Provide the [X, Y] coordinate of the cell's center where the given text is located.  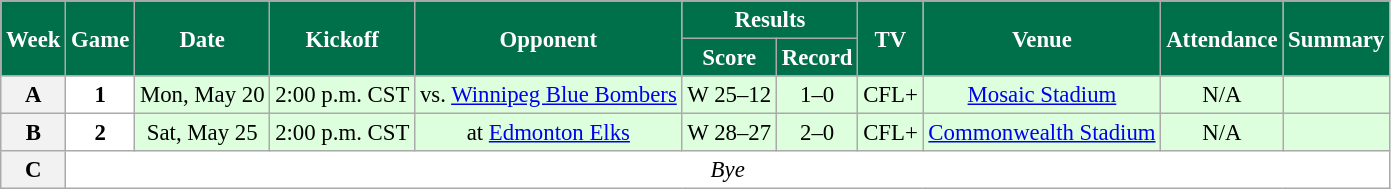
Week [34, 38]
Record [816, 58]
1 [100, 95]
Score [729, 58]
Opponent [548, 38]
Kickoff [342, 38]
C [34, 170]
TV [890, 38]
Summary [1336, 38]
Game [100, 38]
Date [202, 38]
W 28–27 [729, 133]
Bye [728, 170]
B [34, 133]
1–0 [816, 95]
Commonwealth Stadium [1042, 133]
2–0 [816, 133]
at Edmonton Elks [548, 133]
vs. Winnipeg Blue Bombers [548, 95]
2 [100, 133]
Attendance [1222, 38]
A [34, 95]
Results [770, 20]
Sat, May 25 [202, 133]
Venue [1042, 38]
Mosaic Stadium [1042, 95]
W 25–12 [729, 95]
Mon, May 20 [202, 95]
